Output the (x, y) coordinate of the center of the cell containing the given text.  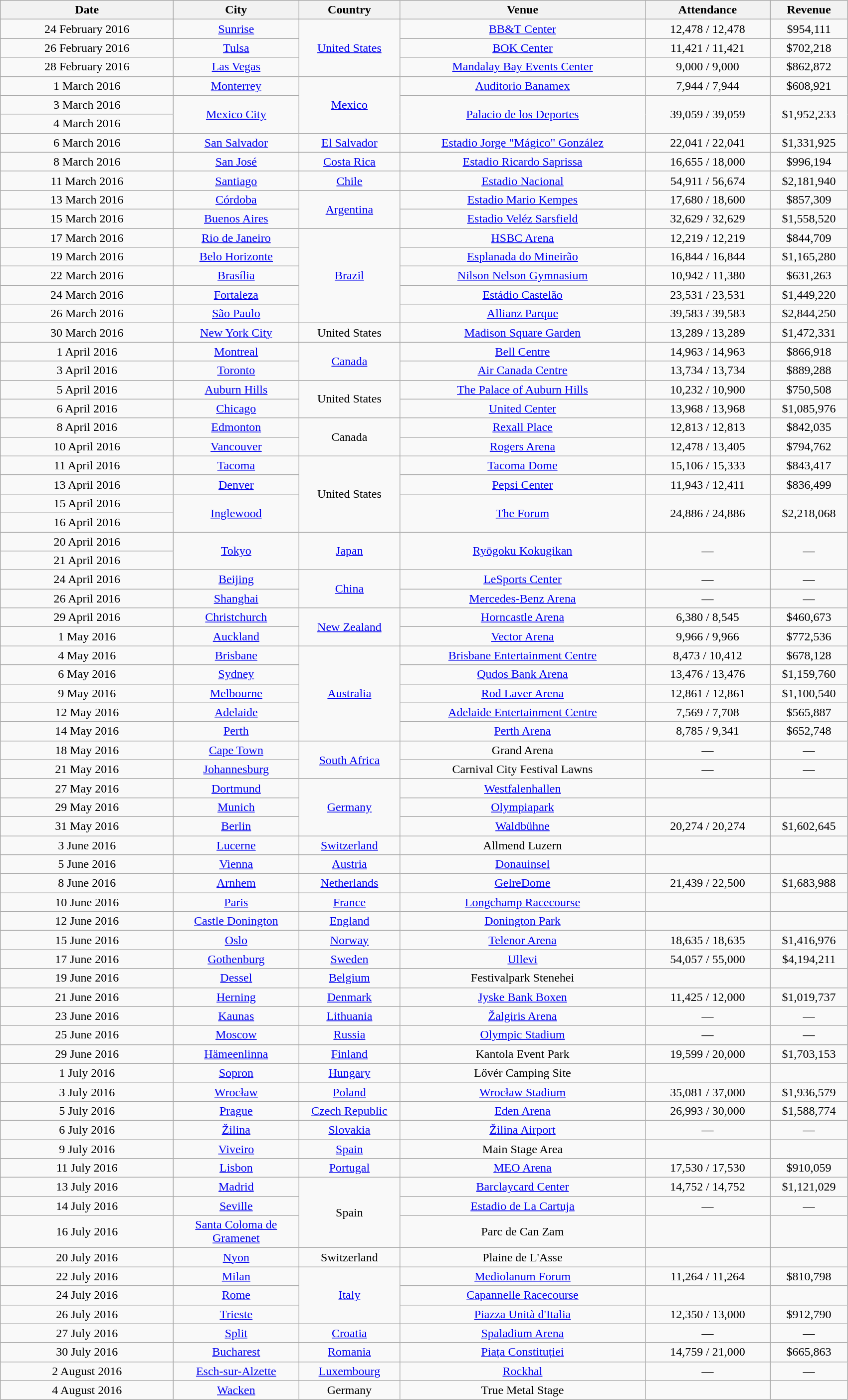
1 July 2016 (87, 1073)
Paris (236, 902)
Beijing (236, 580)
Cape Town (236, 750)
Wrocław (236, 1092)
$1,159,760 (809, 674)
17 March 2016 (87, 238)
Rio de Janeiro (236, 238)
China (349, 589)
24 July 2016 (87, 1295)
Australia (349, 693)
Vienna (236, 864)
$810,798 (809, 1276)
Donington Park (523, 921)
7,944 / 7,944 (707, 86)
Horncastle Arena (523, 617)
Allianz Parque (523, 314)
Plaine de L'Asse (523, 1257)
Prague (236, 1111)
Split (236, 1333)
$1,331,925 (809, 143)
30 March 2016 (87, 333)
21 May 2016 (87, 769)
Toronto (236, 371)
Nilson Nelson Gymnasium (523, 276)
10,232 / 10,900 (707, 390)
3 March 2016 (87, 105)
Trieste (236, 1314)
11,264 / 11,264 (707, 1276)
Sopron (236, 1073)
11,943 / 12,411 (707, 484)
$678,128 (809, 655)
Estadio Nacional (523, 181)
Romania (349, 1352)
Tokyo (236, 551)
Munich (236, 807)
12,350 / 13,000 (707, 1314)
Spaladium Arena (523, 1333)
Belgium (349, 978)
England (349, 921)
Brazil (349, 276)
Žilina Airport (523, 1130)
20 July 2016 (87, 1257)
Gothenburg (236, 959)
Rome (236, 1295)
Attendance (707, 10)
39,059 / 39,059 (707, 114)
16,844 / 16,844 (707, 257)
Fortaleza (236, 295)
Donauinsel (523, 864)
$836,499 (809, 484)
Rockhal (523, 1371)
$1,602,645 (809, 826)
54,057 / 55,000 (707, 959)
$608,921 (809, 86)
City (236, 10)
5 June 2016 (87, 864)
Auckland (236, 636)
Rod Laver Arena (523, 693)
Buenos Aires (236, 218)
Parc de Can Zam (523, 1232)
35,081 / 37,000 (707, 1092)
GelreDome (523, 883)
Waldbühne (523, 826)
BOK Center (523, 48)
23,531 / 23,531 (707, 295)
12,478 / 13,405 (707, 446)
$866,918 (809, 352)
Westfalenhallen (523, 788)
1 March 2016 (87, 86)
Estádio Castelão (523, 295)
32,629 / 32,629 (707, 218)
New Zealand (349, 627)
$1,472,331 (809, 333)
19,599 / 20,000 (707, 1054)
$910,059 (809, 1168)
8,473 / 10,412 (707, 655)
Air Canada Centre (523, 371)
$1,019,737 (809, 997)
Mercedes-Benz Arena (523, 599)
Wrocław Stadium (523, 1092)
Sydney (236, 674)
Lővér Camping Site (523, 1073)
Estadio Jorge "Mágico" González (523, 143)
Belo Horizonte (236, 257)
Auburn Hills (236, 390)
Italy (349, 1295)
14,759 / 21,000 (707, 1352)
Seville (236, 1206)
18 May 2016 (87, 750)
17 June 2016 (87, 959)
17,680 / 18,600 (707, 200)
26,993 / 30,000 (707, 1111)
$1,936,579 (809, 1092)
Madison Square Garden (523, 333)
Adelaide Entertainment Centre (523, 712)
Brisbane (236, 655)
Kantola Event Park (523, 1054)
$772,536 (809, 636)
Rogers Arena (523, 446)
$2,844,250 (809, 314)
Slovakia (349, 1130)
$842,035 (809, 427)
Herning (236, 997)
$996,194 (809, 162)
14,752 / 14,752 (707, 1187)
20 April 2016 (87, 541)
Žalgiris Arena (523, 1016)
$1,416,976 (809, 940)
1 April 2016 (87, 352)
21 June 2016 (87, 997)
13,968 / 13,968 (707, 408)
El Salvador (349, 143)
12,478 / 12,478 (707, 29)
$665,863 (809, 1352)
11 July 2016 (87, 1168)
Sunrise (236, 29)
12,219 / 12,219 (707, 238)
São Paulo (236, 314)
13 March 2016 (87, 200)
$889,288 (809, 371)
Žilina (236, 1130)
$565,887 (809, 712)
Luxembourg (349, 1371)
Olympic Stadium (523, 1035)
13 April 2016 (87, 484)
21,439 / 22,500 (707, 883)
6 May 2016 (87, 674)
11,425 / 12,000 (707, 997)
11 March 2016 (87, 181)
Lithuania (349, 1016)
New York City (236, 333)
The Palace of Auburn Hills (523, 390)
$750,508 (809, 390)
Ullevi (523, 959)
24,886 / 24,886 (707, 513)
United Center (523, 408)
Kaunas (236, 1016)
Sweden (349, 959)
Bucharest (236, 1352)
39,583 / 39,583 (707, 314)
20,274 / 20,274 (707, 826)
The Forum (523, 513)
26 March 2016 (87, 314)
Chicago (236, 408)
26 July 2016 (87, 1314)
Mandalay Bay Events Center (523, 67)
Wacken (236, 1390)
16,655 / 18,000 (707, 162)
Carnival City Festival Lawns (523, 769)
9 July 2016 (87, 1149)
Piața Constituției (523, 1352)
Las Vegas (236, 67)
Mexico (349, 105)
Finland (349, 1054)
29 April 2016 (87, 617)
$702,218 (809, 48)
BB&T Center (523, 29)
Monterrey (236, 86)
27 May 2016 (87, 788)
Estadio Mario Kempes (523, 200)
15 March 2016 (87, 218)
Brisbane Entertainment Centre (523, 655)
$857,309 (809, 200)
Hungary (349, 1073)
25 June 2016 (87, 1035)
16 April 2016 (87, 522)
Mexico City (236, 114)
Hämeenlinna (236, 1054)
3 April 2016 (87, 371)
10 April 2016 (87, 446)
Country (349, 10)
Eden Arena (523, 1111)
Tacoma (236, 465)
$631,263 (809, 276)
$4,194,211 (809, 959)
21 April 2016 (87, 561)
San José (236, 162)
4 August 2016 (87, 1390)
6 April 2016 (87, 408)
Moscow (236, 1035)
Ryōgoku Kokugikan (523, 551)
Portugal (349, 1168)
29 June 2016 (87, 1054)
3 June 2016 (87, 845)
Mediolanum Forum (523, 1276)
30 July 2016 (87, 1352)
14,963 / 14,963 (707, 352)
Dessel (236, 978)
15,106 / 15,333 (707, 465)
$1,121,029 (809, 1187)
Allmend Luzern (523, 845)
Czech Republic (349, 1111)
$652,748 (809, 731)
$1,588,774 (809, 1111)
2 August 2016 (87, 1371)
13,476 / 13,476 (707, 674)
14 May 2016 (87, 731)
Estadio Ricardo Saprissa (523, 162)
Milan (236, 1276)
Grand Arena (523, 750)
31 May 2016 (87, 826)
14 July 2016 (87, 1206)
Piazza Unità d'Italia (523, 1314)
South Africa (349, 760)
Lisbon (236, 1168)
Date (87, 10)
28 February 2016 (87, 67)
26 April 2016 (87, 599)
Longchamp Racecourse (523, 902)
Chile (349, 181)
Christchurch (236, 617)
12,861 / 12,861 (707, 693)
13,734 / 13,734 (707, 371)
Japan (349, 551)
$1,449,220 (809, 295)
France (349, 902)
Esplanada do Mineirão (523, 257)
Barclaycard Center (523, 1187)
Inglewood (236, 513)
Vector Arena (523, 636)
Shanghai (236, 599)
Madrid (236, 1187)
26 February 2016 (87, 48)
$1,703,153 (809, 1054)
Tulsa (236, 48)
$2,218,068 (809, 513)
Capannelle Racecourse (523, 1295)
Norway (349, 940)
19 March 2016 (87, 257)
Telenor Arena (523, 940)
Denmark (349, 997)
$862,872 (809, 67)
4 May 2016 (87, 655)
Venue (523, 10)
Olympiapark (523, 807)
8,785 / 9,341 (707, 731)
Esch-sur-Alzette (236, 1371)
Costa Rica (349, 162)
12 June 2016 (87, 921)
Main Stage Area (523, 1149)
Rexall Place (523, 427)
$1,165,280 (809, 257)
17,530 / 17,530 (707, 1168)
22 March 2016 (87, 276)
$843,417 (809, 465)
Russia (349, 1035)
6 March 2016 (87, 143)
$460,673 (809, 617)
True Metal Stage (523, 1390)
Estadio de La Cartuja (523, 1206)
24 February 2016 (87, 29)
Melbourne (236, 693)
Auditorio Banamex (523, 86)
9,000 / 9,000 (707, 67)
10,942 / 11,380 (707, 276)
Netherlands (349, 883)
11 April 2016 (87, 465)
$1,683,988 (809, 883)
$1,085,976 (809, 408)
11,421 / 11,421 (707, 48)
9,966 / 9,966 (707, 636)
Córdoba (236, 200)
29 May 2016 (87, 807)
Denver (236, 484)
Austria (349, 864)
LeSports Center (523, 580)
13,289 / 13,289 (707, 333)
$794,762 (809, 446)
6,380 / 8,545 (707, 617)
Pepsi Center (523, 484)
Dortmund (236, 788)
27 July 2016 (87, 1333)
1 May 2016 (87, 636)
Tacoma Dome (523, 465)
Perth Arena (523, 731)
Lucerne (236, 845)
$912,790 (809, 1314)
12 May 2016 (87, 712)
6 July 2016 (87, 1130)
Festivalpark Stenehei (523, 978)
54,911 / 56,674 (707, 181)
HSBC Arena (523, 238)
Poland (349, 1092)
Bell Centre (523, 352)
MEO Arena (523, 1168)
8 March 2016 (87, 162)
13 July 2016 (87, 1187)
Edmonton (236, 427)
Vancouver (236, 446)
7,569 / 7,708 (707, 712)
$1,952,233 (809, 114)
$2,181,940 (809, 181)
Croatia (349, 1333)
Palacio de los Deportes (523, 114)
Oslo (236, 940)
Adelaide (236, 712)
Argentina (349, 209)
24 April 2016 (87, 580)
15 June 2016 (87, 940)
8 June 2016 (87, 883)
9 May 2016 (87, 693)
Santa Coloma de Gramenet (236, 1232)
Perth (236, 731)
Johannesburg (236, 769)
Nyon (236, 1257)
Revenue (809, 10)
$954,111 (809, 29)
23 June 2016 (87, 1016)
Castle Donington (236, 921)
8 April 2016 (87, 427)
16 July 2016 (87, 1232)
Arnhem (236, 883)
Brasília (236, 276)
$1,100,540 (809, 693)
Santiago (236, 181)
24 March 2016 (87, 295)
19 June 2016 (87, 978)
Jyske Bank Boxen (523, 997)
San Salvador (236, 143)
Qudos Bank Arena (523, 674)
$1,558,520 (809, 218)
Viveiro (236, 1149)
5 July 2016 (87, 1111)
22 July 2016 (87, 1276)
15 April 2016 (87, 503)
22,041 / 22,041 (707, 143)
$844,709 (809, 238)
5 April 2016 (87, 390)
4 March 2016 (87, 124)
12,813 / 12,813 (707, 427)
Montreal (236, 352)
18,635 / 18,635 (707, 940)
Estadio Veléz Sarsfield (523, 218)
3 July 2016 (87, 1092)
Berlin (236, 826)
10 June 2016 (87, 902)
